Scan for the cell matching the given text and deliver its [X, Y] coordinate at center. 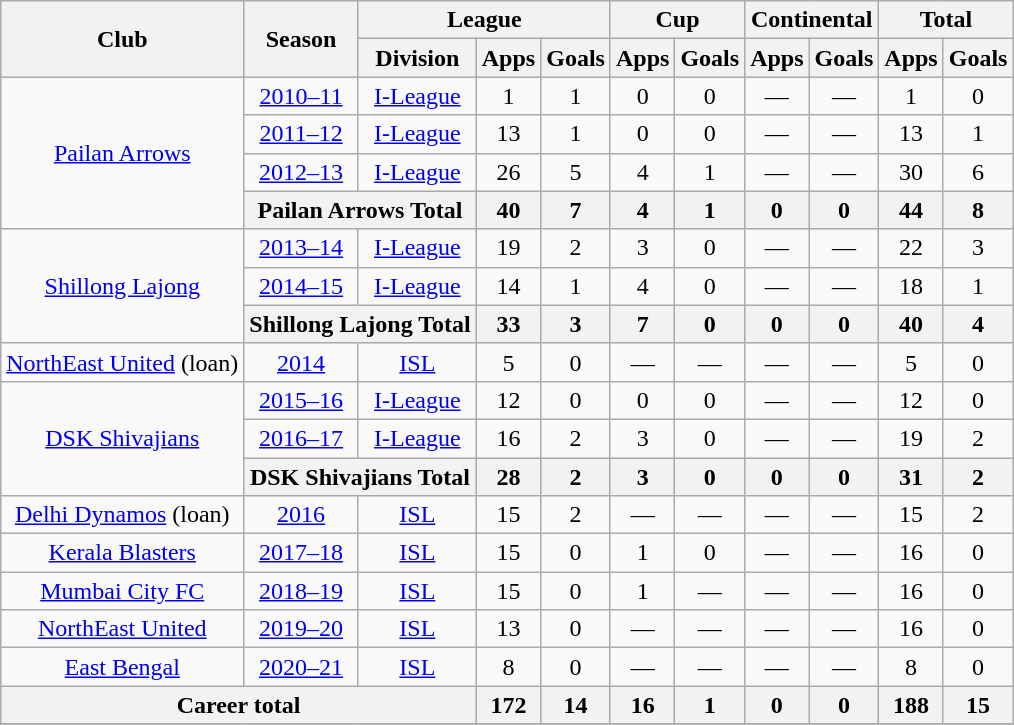
2013–14 [302, 248]
2010–11 [302, 96]
NorthEast United [122, 629]
DSK Shivajians [122, 438]
31 [911, 477]
DSK Shivajians Total [360, 477]
League [484, 20]
2014 [302, 362]
Career total [239, 705]
Division [417, 58]
172 [508, 705]
2016–17 [302, 438]
22 [911, 248]
2019–20 [302, 629]
2016 [302, 515]
2011–12 [302, 134]
Season [302, 39]
33 [508, 324]
Total [946, 20]
2015–16 [302, 400]
Continental [812, 20]
188 [911, 705]
44 [911, 210]
6 [978, 172]
Shillong Lajong [122, 286]
Delhi Dynamos (loan) [122, 515]
2014–15 [302, 286]
Mumbai City FC [122, 591]
Shillong Lajong Total [360, 324]
28 [508, 477]
East Bengal [122, 667]
26 [508, 172]
Cup [677, 20]
NorthEast United (loan) [122, 362]
Pailan Arrows [122, 153]
Pailan Arrows Total [360, 210]
2017–18 [302, 553]
Kerala Blasters [122, 553]
18 [911, 286]
2018–19 [302, 591]
Club [122, 39]
2020–21 [302, 667]
2012–13 [302, 172]
30 [911, 172]
